From the cell containing the given text, extract its center point as [x, y] coordinate. 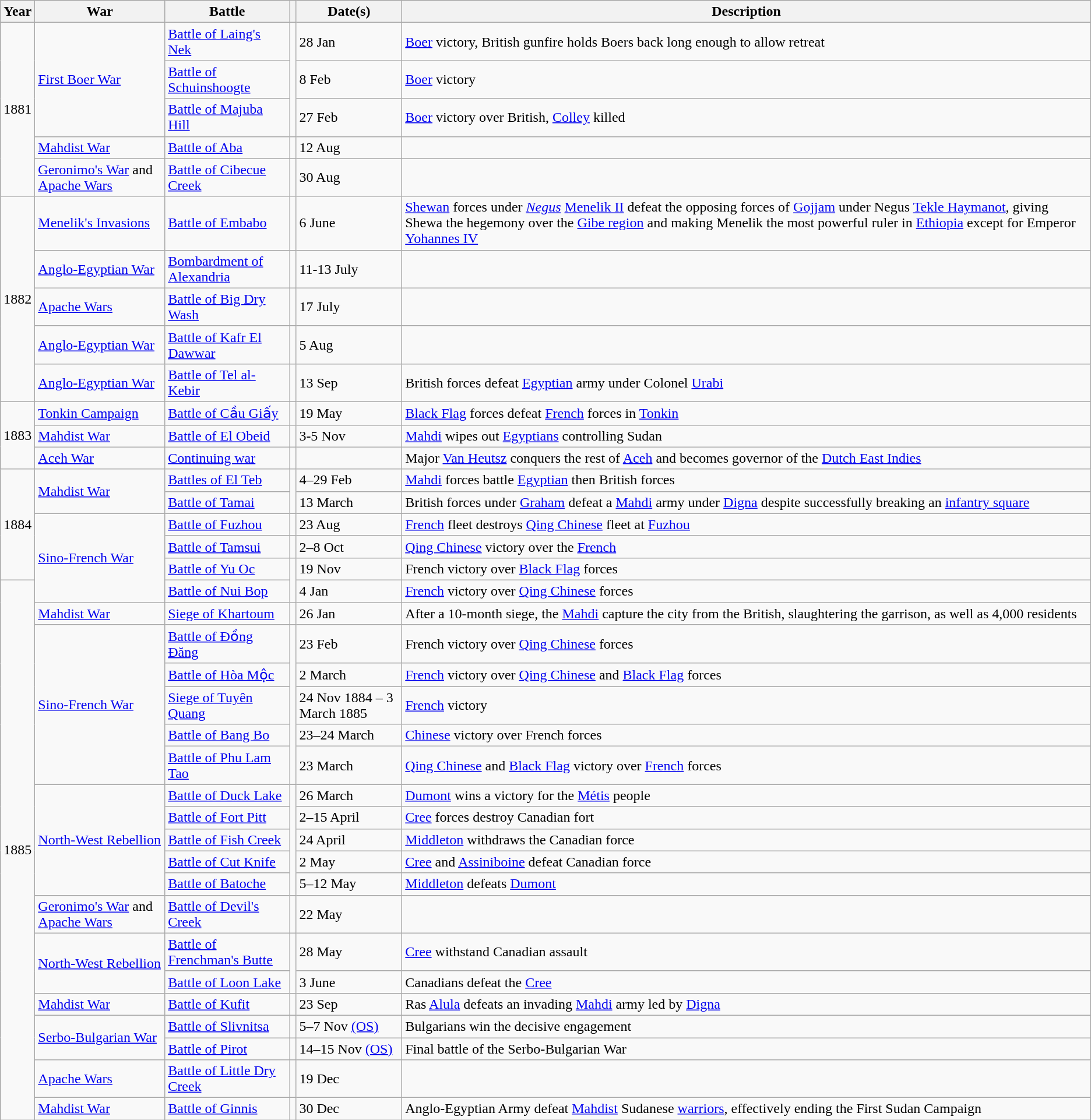
19 Nov [349, 569]
Battle of Kafr El Dawwar [227, 345]
5–7 Nov (OS) [349, 1026]
Qing Chinese and Black Flag victory over French forces [747, 766]
Battle of Aba [227, 147]
French victory [747, 705]
Battle of Duck Lake [227, 795]
22 May [349, 914]
Middleton defeats Dumont [747, 884]
Battle of El Obeid [227, 436]
2–8 Oct [349, 547]
24 Nov 1884 – 3 March 1885 [349, 705]
Continuing war [227, 458]
Cree forces destroy Canadian fort [747, 818]
Year [17, 12]
Battle of Pirot [227, 1048]
11-13 July [349, 269]
2–15 April [349, 818]
17 July [349, 307]
28 Jan [349, 42]
27 Feb [349, 118]
1883 [17, 435]
Battle of Fish Creek [227, 840]
3 June [349, 982]
Anglo-Egyptian Army defeat Mahdist Sudanese warriors, effectively ending the First Sudan Campaign [747, 1109]
Battle of Batoche [227, 884]
Bulgarians win the decisive engagement [747, 1026]
Menelik's Invasions [100, 223]
Major Van Heutsz conquers the rest of Aceh and becomes governor of the Dutch East Indies [747, 458]
26 Jan [349, 614]
5 Aug [349, 345]
Battle of Tamsui [227, 547]
13 Sep [349, 382]
Chinese victory over French forces [747, 735]
1882 [17, 299]
14–15 Nov (OS) [349, 1048]
Battle of Devil's Creek [227, 914]
Boer victory [747, 79]
Battle of Embabo [227, 223]
Cree withstand Canadian assault [747, 952]
Battles of El Teb [227, 480]
Battle of Tamai [227, 502]
British forces under Graham defeat a Mahdi army under Digna despite successfully breaking an infantry square [747, 502]
1884 [17, 524]
1881 [17, 110]
Boer victory over British, Colley killed [747, 118]
After a 10-month siege, the Mahdi capture the city from the British, slaughtering the garrison, as well as 4,000 residents [747, 614]
Ras Alula defeats an invading Mahdi army led by Digna [747, 1004]
Battle of Phu Lam Tao [227, 766]
Battle of Bang Bo [227, 735]
Canadians defeat the Cree [747, 982]
First Boer War [100, 79]
Battle of Kufit [227, 1004]
23 Feb [349, 644]
Battle of Majuba Hill [227, 118]
War [100, 12]
Battle of Schuinshoogte [227, 79]
Battle of Cibecue Creek [227, 177]
5–12 May [349, 884]
French victory over Black Flag forces [747, 569]
Boer victory, British gunfire holds Boers back long enough to allow retreat [747, 42]
Serbo-Bulgarian War [100, 1037]
2 May [349, 862]
12 Aug [349, 147]
Qing Chinese victory over the French [747, 547]
British forces defeat Egyptian army under Colonel Urabi [747, 382]
26 March [349, 795]
Battle of Cut Knife [227, 862]
Battle of Laing's Nek [227, 42]
Battle of Hòa Mộc [227, 675]
Battle of Nui Bop [227, 591]
Battle of Đồng Đăng [227, 644]
Aceh War [100, 458]
6 June [349, 223]
Dumont wins a victory for the Métis people [747, 795]
2 March [349, 675]
Battle of Slivnitsa [227, 1026]
13 March [349, 502]
4 Jan [349, 591]
Battle of Tel al-Kebir [227, 382]
28 May [349, 952]
Battle of Fuzhou [227, 524]
Mahdi wipes out Egyptians controlling Sudan [747, 436]
Battle of Loon Lake [227, 982]
23 Aug [349, 524]
Tonkin Campaign [100, 413]
Siege of Khartoum [227, 614]
French victory over Qing Chinese and Black Flag forces [747, 675]
Battle [227, 12]
30 Dec [349, 1109]
Siege of Tuyên Quang [227, 705]
Battle of Big Dry Wash [227, 307]
Black Flag forces defeat French forces in Tonkin [747, 413]
Date(s) [349, 12]
1885 [17, 850]
Battle of Little Dry Creek [227, 1079]
30 Aug [349, 177]
Battle of Yu Oc [227, 569]
Battle of Cầu Giấy [227, 413]
Description [747, 12]
Middleton withdraws the Canadian force [747, 840]
23 March [349, 766]
23–24 March [349, 735]
French fleet destroys Qing Chinese fleet at Fuzhou [747, 524]
Bombardment of Alexandria [227, 269]
23 Sep [349, 1004]
Final battle of the Serbo-Bulgarian War [747, 1048]
19 May [349, 413]
8 Feb [349, 79]
Battle of Ginnis [227, 1109]
Mahdi forces battle Egyptian then British forces [747, 480]
Battle of Frenchman's Butte [227, 952]
4–29 Feb [349, 480]
19 Dec [349, 1079]
Battle of Fort Pitt [227, 818]
3-5 Nov [349, 436]
Cree and Assiniboine defeat Canadian force [747, 862]
24 April [349, 840]
